Capture the cell that displays the provided text and extract its (x, y) central coordinate. 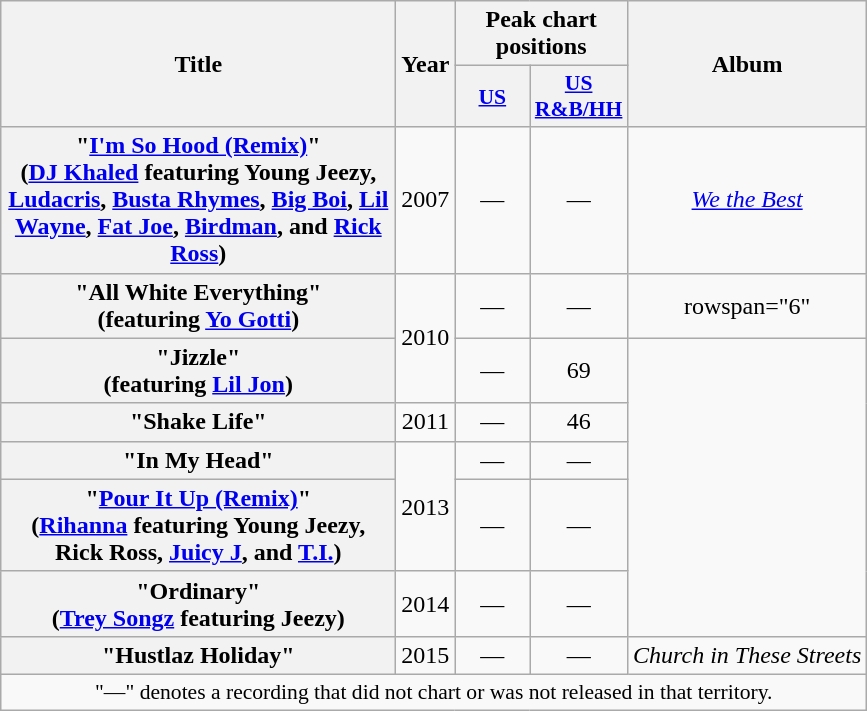
46 (579, 422)
2015 (426, 655)
"I'm So Hood (Remix)"(DJ Khaled featuring Young Jeezy, Ludacris, Busta Rhymes, Big Boi, Lil Wayne, Fat Joe, Birdman, and Rick Ross) (198, 200)
"Hustlaz Holiday" (198, 655)
We the Best (746, 200)
rowspan="6" (746, 306)
"Shake Life" (198, 422)
"—" denotes a recording that did not chart or was not released in that territory. (434, 692)
2010 (426, 338)
2013 (426, 506)
"All White Everything"(featuring Yo Gotti) (198, 306)
69 (579, 370)
Title (198, 64)
"Pour It Up (Remix)"(Rihanna featuring Young Jeezy, Rick Ross, Juicy J, and T.I.) (198, 525)
Year (426, 64)
Peak chart positions (542, 34)
USR&B/HH (579, 96)
"In My Head" (198, 460)
Album (746, 64)
Church in These Streets (746, 655)
2007 (426, 200)
"Jizzle"(featuring Lil Jon) (198, 370)
"Ordinary"(Trey Songz featuring Jeezy) (198, 604)
2014 (426, 604)
US (492, 96)
2011 (426, 422)
